Search for the cell housing the specified text and yield its [X, Y] center coordinate. 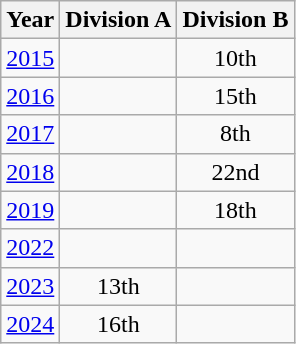
2018 [30, 172]
2015 [30, 58]
8th [236, 134]
2022 [30, 248]
2016 [30, 96]
10th [236, 58]
Division B [236, 20]
2017 [30, 134]
2024 [30, 324]
2019 [30, 210]
16th [118, 324]
Division A [118, 20]
18th [236, 210]
2023 [30, 286]
22nd [236, 172]
13th [118, 286]
15th [236, 96]
Year [30, 20]
